From the cell containing the given text, extract its center point as (X, Y) coordinate. 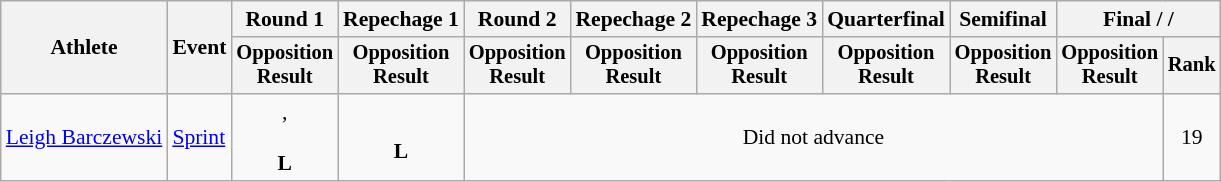
Final / / (1138, 19)
Repechage 2 (633, 19)
Repechage 1 (401, 19)
Quarterfinal (886, 19)
Rank (1192, 66)
Athlete (84, 48)
Sprint (199, 138)
Round 1 (284, 19)
Event (199, 48)
Round 2 (518, 19)
Leigh Barczewski (84, 138)
L (401, 138)
Did not advance (814, 138)
Repechage 3 (759, 19)
Semifinal (1004, 19)
19 (1192, 138)
,L (284, 138)
